Extract the (x, y) coordinate from the center of the cell holding the provided text.  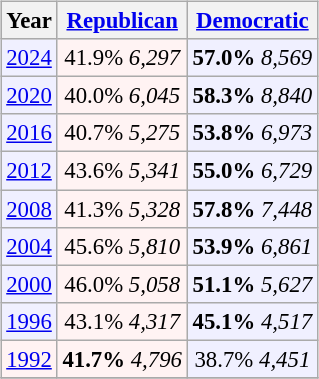
45.6% 5,810 (122, 246)
43.6% 5,341 (122, 171)
2020 (29, 96)
55.0% 6,729 (252, 171)
53.9% 6,861 (252, 246)
2004 (29, 246)
38.7% 4,451 (252, 359)
2008 (29, 209)
40.7% 5,275 (122, 133)
43.1% 4,317 (122, 321)
40.0% 6,045 (122, 96)
2012 (29, 171)
1996 (29, 321)
45.1% 4,517 (252, 321)
57.0% 8,569 (252, 58)
2024 (29, 58)
57.8% 7,448 (252, 209)
2016 (29, 133)
Democratic (252, 21)
2000 (29, 284)
Year (29, 21)
46.0% 5,058 (122, 284)
41.9% 6,297 (122, 58)
53.8% 6,973 (252, 133)
41.3% 5,328 (122, 209)
Republican (122, 21)
58.3% 8,840 (252, 96)
41.7% 4,796 (122, 359)
1992 (29, 359)
51.1% 5,627 (252, 284)
